Extract the (x, y) coordinate from the center of the cell holding the provided text.  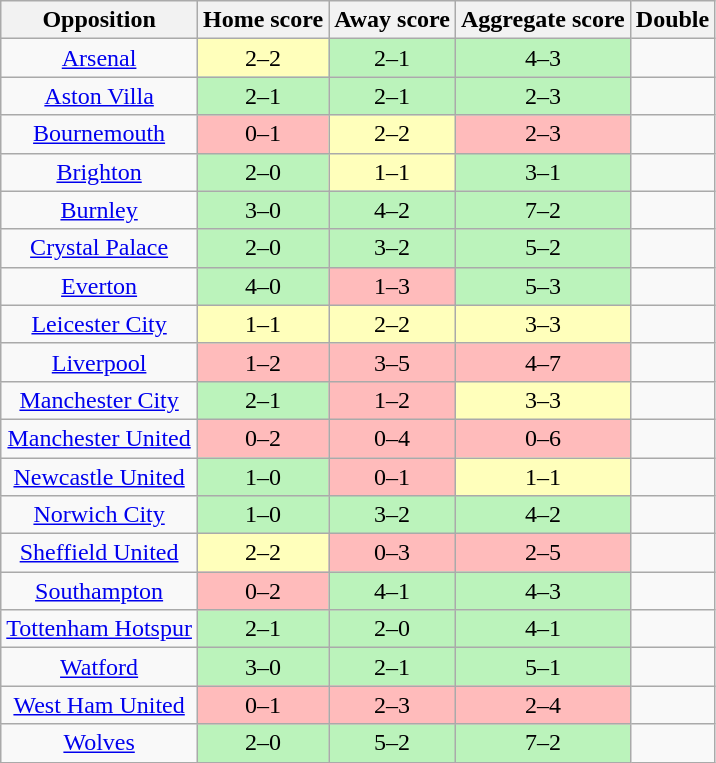
Manchester United (100, 438)
Southampton (100, 591)
West Ham United (100, 705)
Newcastle United (100, 477)
2–5 (544, 553)
5–3 (544, 286)
Crystal Palace (100, 248)
Wolves (100, 743)
Double (672, 20)
Opposition (100, 20)
Watford (100, 667)
2–4 (544, 705)
Leicester City (100, 324)
Tottenham Hotspur (100, 629)
Away score (392, 20)
4–0 (262, 286)
1–3 (392, 286)
Everton (100, 286)
Bournemouth (100, 134)
0–4 (392, 438)
4–7 (544, 362)
Liverpool (100, 362)
Norwich City (100, 515)
Aggregate score (544, 20)
5–1 (544, 667)
Brighton (100, 172)
Arsenal (100, 58)
Home score (262, 20)
Burnley (100, 210)
Sheffield United (100, 553)
Aston Villa (100, 96)
0–6 (544, 438)
Manchester City (100, 400)
3–5 (392, 362)
0–3 (392, 553)
3–1 (544, 172)
